Pinpoint the cell where the given text exists, returning its (x, y) midpoint coordinate. 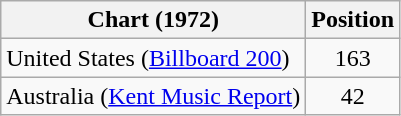
Australia (Kent Music Report) (154, 96)
United States (Billboard 200) (154, 58)
Position (353, 20)
Chart (1972) (154, 20)
163 (353, 58)
42 (353, 96)
